Provide the (X, Y) coordinate of the cell's center where the given text is located.  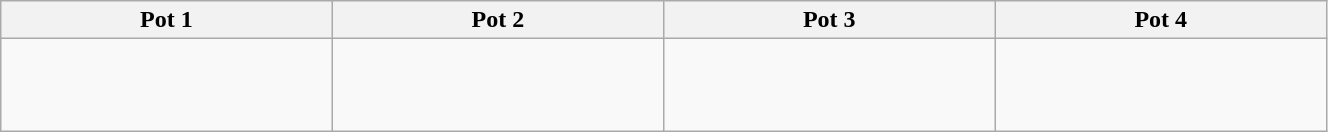
Pot 2 (498, 20)
Pot 3 (830, 20)
Pot 4 (1160, 20)
Pot 1 (166, 20)
